Capture the cell that displays the provided text and extract its (X, Y) central coordinate. 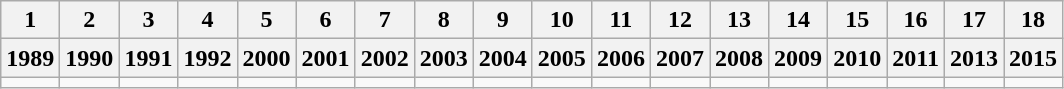
1989 (30, 58)
2004 (502, 58)
1991 (148, 58)
1992 (208, 58)
2006 (620, 58)
2015 (1034, 58)
15 (858, 20)
2008 (740, 58)
2009 (798, 58)
2003 (444, 58)
2 (90, 20)
8 (444, 20)
12 (680, 20)
9 (502, 20)
2010 (858, 58)
2007 (680, 58)
18 (1034, 20)
1 (30, 20)
2005 (562, 58)
14 (798, 20)
2000 (266, 58)
5 (266, 20)
6 (326, 20)
2013 (974, 58)
4 (208, 20)
11 (620, 20)
16 (916, 20)
17 (974, 20)
13 (740, 20)
2002 (384, 58)
2011 (916, 58)
1990 (90, 58)
3 (148, 20)
2001 (326, 58)
10 (562, 20)
7 (384, 20)
